Capture the cell that displays the provided text and extract its (X, Y) central coordinate. 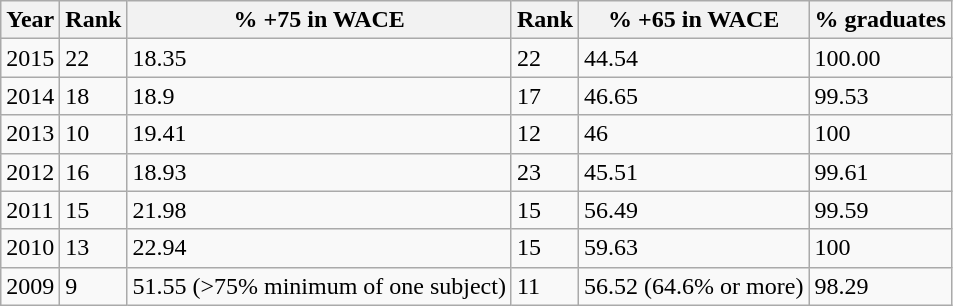
18.35 (320, 58)
56.49 (694, 210)
2015 (30, 58)
23 (544, 172)
Year (30, 20)
22.94 (320, 248)
18.9 (320, 96)
100.00 (880, 58)
2014 (30, 96)
18.93 (320, 172)
11 (544, 286)
9 (94, 286)
45.51 (694, 172)
10 (94, 134)
16 (94, 172)
19.41 (320, 134)
46.65 (694, 96)
98.29 (880, 286)
2012 (30, 172)
% graduates (880, 20)
99.53 (880, 96)
% +75 in WACE (320, 20)
17 (544, 96)
99.61 (880, 172)
18 (94, 96)
99.59 (880, 210)
2009 (30, 286)
44.54 (694, 58)
46 (694, 134)
51.55 (>75% minimum of one subject) (320, 286)
13 (94, 248)
2011 (30, 210)
2010 (30, 248)
56.52 (64.6% or more) (694, 286)
% +65 in WACE (694, 20)
2013 (30, 134)
12 (544, 134)
21.98 (320, 210)
59.63 (694, 248)
